Provide the [X, Y] coordinate of the cell's center where the given text is located.  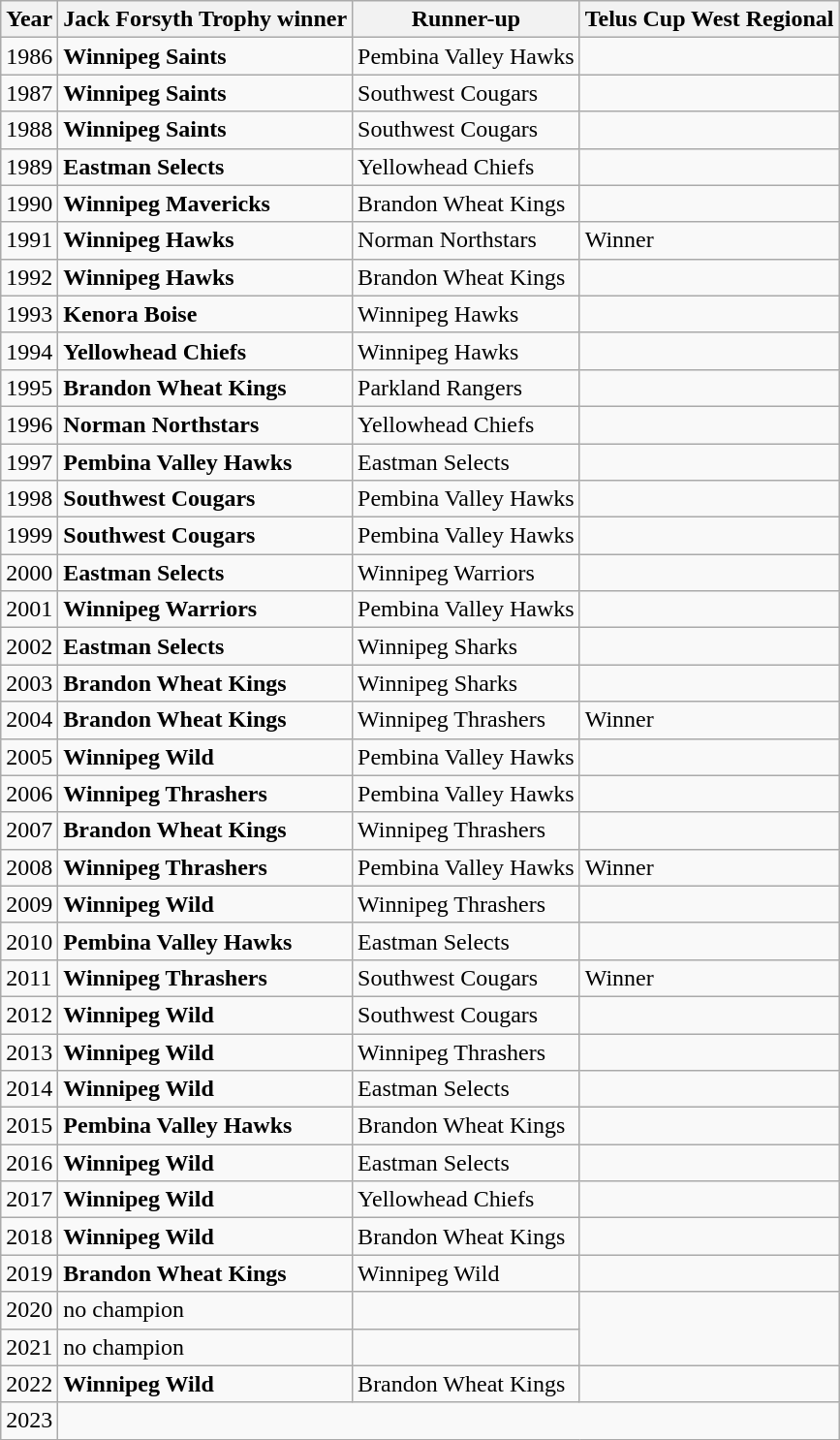
2006 [29, 794]
2014 [29, 1089]
2017 [29, 1200]
2004 [29, 720]
1994 [29, 351]
Winnipeg Mavericks [205, 203]
Kenora Boise [205, 314]
2011 [29, 978]
2019 [29, 1273]
2007 [29, 830]
2016 [29, 1163]
2020 [29, 1310]
2022 [29, 1384]
1992 [29, 277]
Parkland Rangers [467, 388]
2008 [29, 867]
2009 [29, 904]
1997 [29, 462]
2010 [29, 941]
1996 [29, 424]
1987 [29, 93]
1995 [29, 388]
Runner-up [467, 19]
Year [29, 19]
2018 [29, 1237]
2021 [29, 1347]
2001 [29, 610]
2005 [29, 757]
2003 [29, 683]
Jack Forsyth Trophy winner [205, 19]
2013 [29, 1051]
1999 [29, 536]
1989 [29, 167]
2015 [29, 1126]
Telus Cup West Regional [709, 19]
1998 [29, 499]
1991 [29, 240]
1986 [29, 56]
2002 [29, 646]
1990 [29, 203]
2012 [29, 1015]
2023 [29, 1421]
1993 [29, 314]
1988 [29, 130]
2000 [29, 573]
